Identify which cell holds the provided text, then report its [x, y] central coordinate. 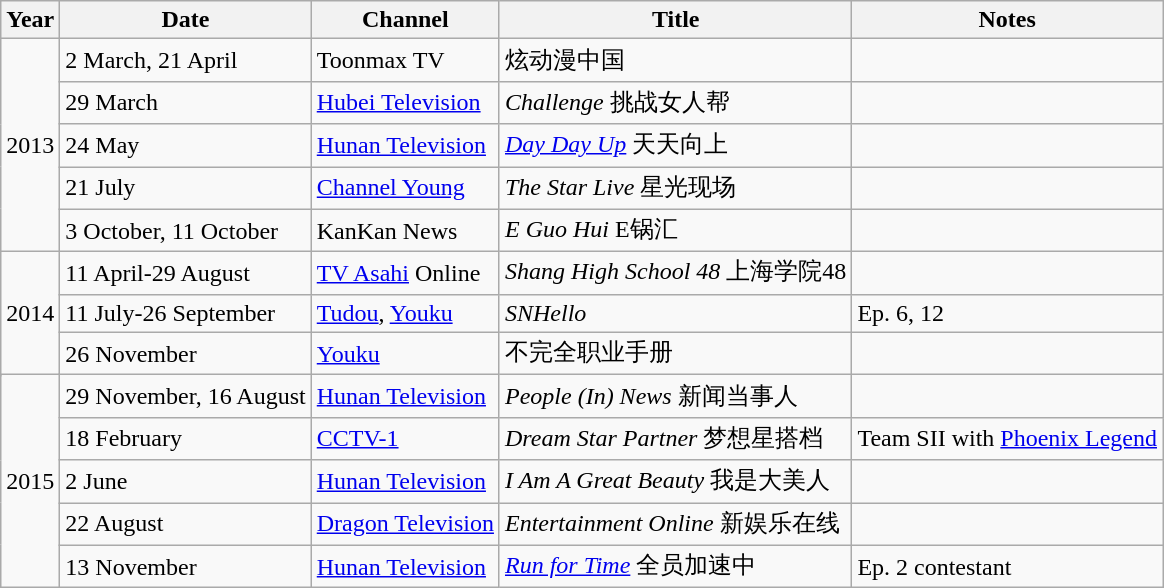
Ep. 2 contestant [1008, 566]
11 April-29 August [186, 274]
Dream Star Partner 梦想星搭档 [675, 438]
24 May [186, 146]
Shang High School 48 上海学院48 [675, 274]
29 November, 16 August [186, 396]
TV Asahi Online [405, 274]
Channel [405, 20]
Dragon Television [405, 524]
Day Day Up 天天向上 [675, 146]
KanKan News [405, 230]
Hubei Television [405, 102]
Ep. 6, 12 [1008, 313]
13 November [186, 566]
Tudou, Youku [405, 313]
Title [675, 20]
The Star Live 星光现场 [675, 188]
不完全职业手册 [675, 354]
11 July-26 September [186, 313]
E Guo Hui E锅汇 [675, 230]
Entertainment Online 新娱乐在线 [675, 524]
2014 [30, 314]
炫动漫中国 [675, 60]
Youku [405, 354]
Notes [1008, 20]
2 March, 21 April [186, 60]
29 March [186, 102]
3 October, 11 October [186, 230]
22 August [186, 524]
2013 [30, 146]
Challenge 挑战女人帮 [675, 102]
Team SII with Phoenix Legend [1008, 438]
18 February [186, 438]
26 November [186, 354]
21 July [186, 188]
CCTV-1 [405, 438]
Run for Time 全员加速中 [675, 566]
Channel Young [405, 188]
Toonmax TV [405, 60]
Date [186, 20]
Year [30, 20]
2 June [186, 482]
2015 [30, 482]
People (In) News 新闻当事人 [675, 396]
SNHello [675, 313]
I Am A Great Beauty 我是大美人 [675, 482]
